Capture the cell that displays the provided text and extract its (X, Y) central coordinate. 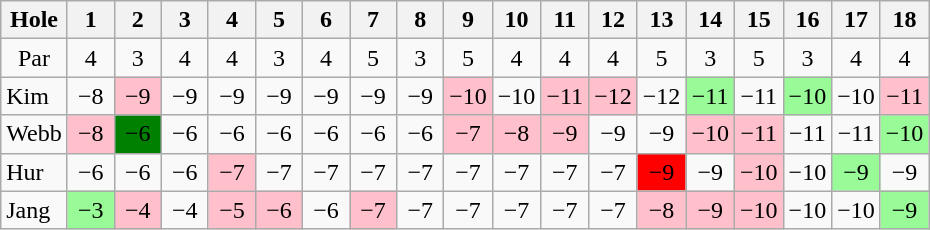
10 (516, 20)
−3 (90, 210)
8 (420, 20)
14 (710, 20)
7 (374, 20)
Hole (34, 20)
12 (614, 20)
13 (662, 20)
Webb (34, 134)
1 (90, 20)
15 (758, 20)
Hur (34, 172)
17 (856, 20)
−5 (232, 210)
9 (468, 20)
Jang (34, 210)
18 (904, 20)
11 (565, 20)
Kim (34, 96)
Par (34, 58)
16 (808, 20)
2 (138, 20)
6 (326, 20)
